Search for the cell housing the specified text and yield its [X, Y] center coordinate. 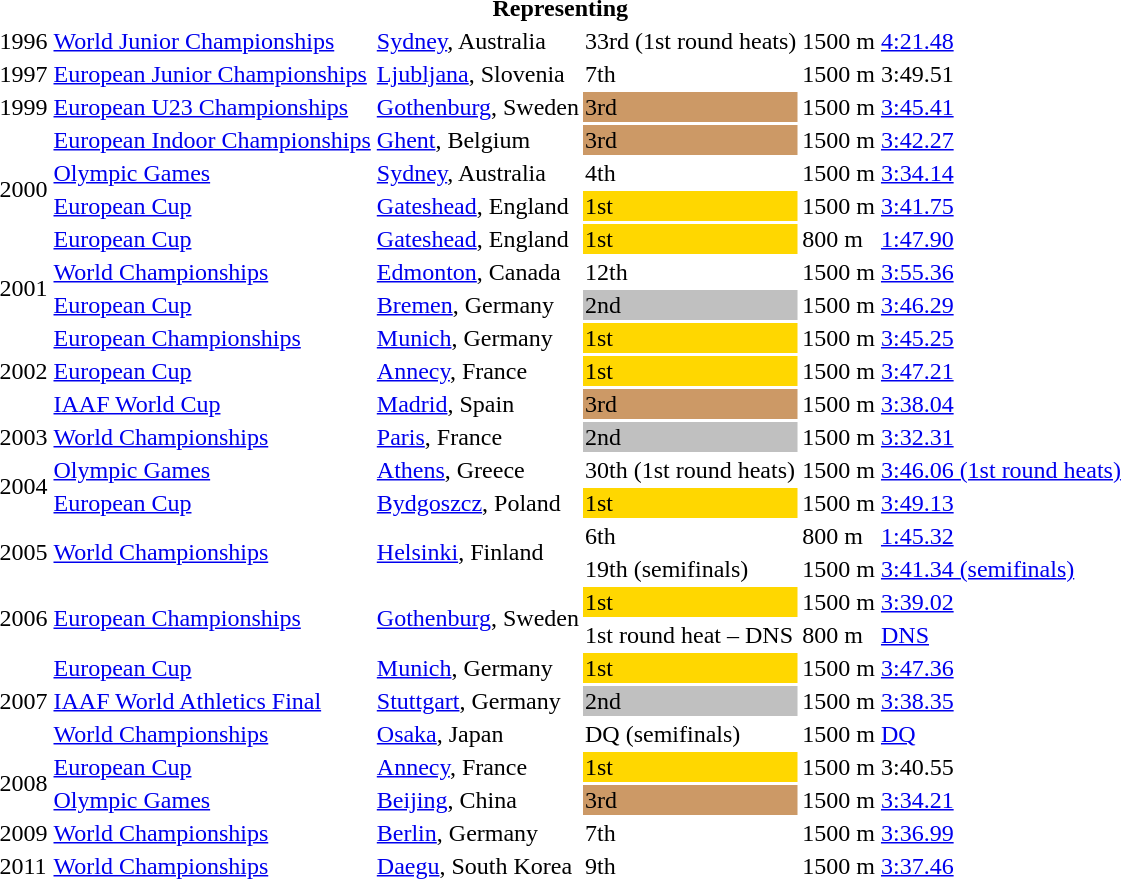
Berlin, Germany [478, 833]
6th [690, 536]
World Junior Championships [212, 41]
Bremen, Germany [478, 305]
4th [690, 173]
Osaka, Japan [478, 734]
Ghent, Belgium [478, 140]
IAAF World Athletics Final [212, 701]
DQ (semifinals) [690, 734]
Madrid, Spain [478, 404]
Edmonton, Canada [478, 272]
1st round heat – DNS [690, 635]
Ljubljana, Slovenia [478, 74]
Helsinki, Finland [478, 552]
30th (1st round heats) [690, 470]
Athens, Greece [478, 470]
European Indoor Championships [212, 140]
European Junior Championships [212, 74]
European U23 Championships [212, 107]
33rd (1st round heats) [690, 41]
Paris, France [478, 437]
Stuttgart, Germany [478, 701]
Beijing, China [478, 800]
19th (semifinals) [690, 569]
Bydgoszcz, Poland [478, 503]
12th [690, 272]
IAAF World Cup [212, 404]
